Identify which cell holds the provided text, then report its [X, Y] central coordinate. 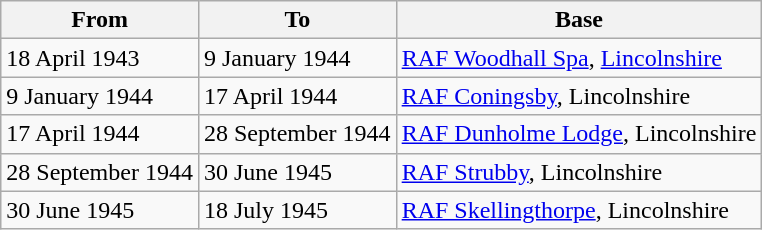
18 July 1945 [297, 210]
RAF Skellingthorpe, Lincolnshire [579, 210]
RAF Dunholme Lodge, Lincolnshire [579, 134]
Base [579, 20]
RAF Woodhall Spa, Lincolnshire [579, 58]
RAF Strubby, Lincolnshire [579, 172]
From [100, 20]
RAF Coningsby, Lincolnshire [579, 96]
To [297, 20]
18 April 1943 [100, 58]
